From the cell containing the given text, extract its center point as (X, Y) coordinate. 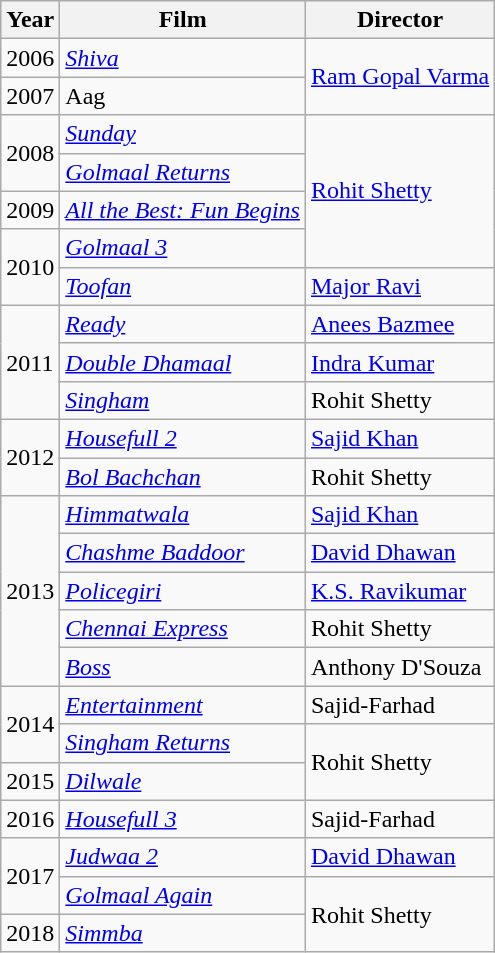
Film (183, 20)
Double Dhamaal (183, 362)
Entertainment (183, 705)
Aag (183, 96)
Indra Kumar (400, 362)
2009 (30, 210)
Year (30, 20)
Policegiri (183, 591)
Singham (183, 400)
Anthony D'Souza (400, 667)
2008 (30, 153)
Chashme Baddoor (183, 553)
Housefull 2 (183, 438)
Golmaal Returns (183, 172)
Major Ravi (400, 286)
Dilwale (183, 781)
2016 (30, 819)
Simmba (183, 933)
K.S. Ravikumar (400, 591)
Singham Returns (183, 743)
Golmaal 3 (183, 248)
2010 (30, 267)
2015 (30, 781)
2011 (30, 362)
All the Best: Fun Begins (183, 210)
Chennai Express (183, 629)
2017 (30, 876)
Sunday (183, 134)
Director (400, 20)
2013 (30, 591)
Shiva (183, 58)
Anees Bazmee (400, 324)
Ram Gopal Varma (400, 77)
Judwaa 2 (183, 857)
Ready (183, 324)
Bol Bachchan (183, 477)
Housefull 3 (183, 819)
2007 (30, 96)
2018 (30, 933)
Toofan (183, 286)
2006 (30, 58)
2014 (30, 724)
Boss (183, 667)
Himmatwala (183, 515)
Golmaal Again (183, 895)
2012 (30, 457)
